Find where the given text appears and provide that cell's center as (x, y) coordinate. 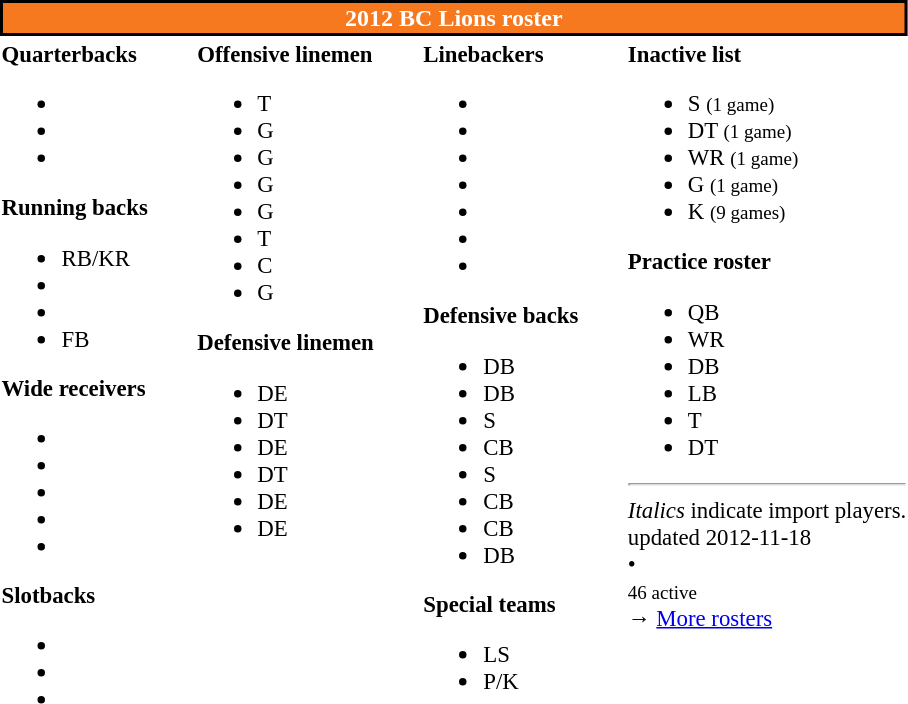
2012 BC Lions roster (454, 18)
